From the cell containing the given text, extract its center point as [X, Y] coordinate. 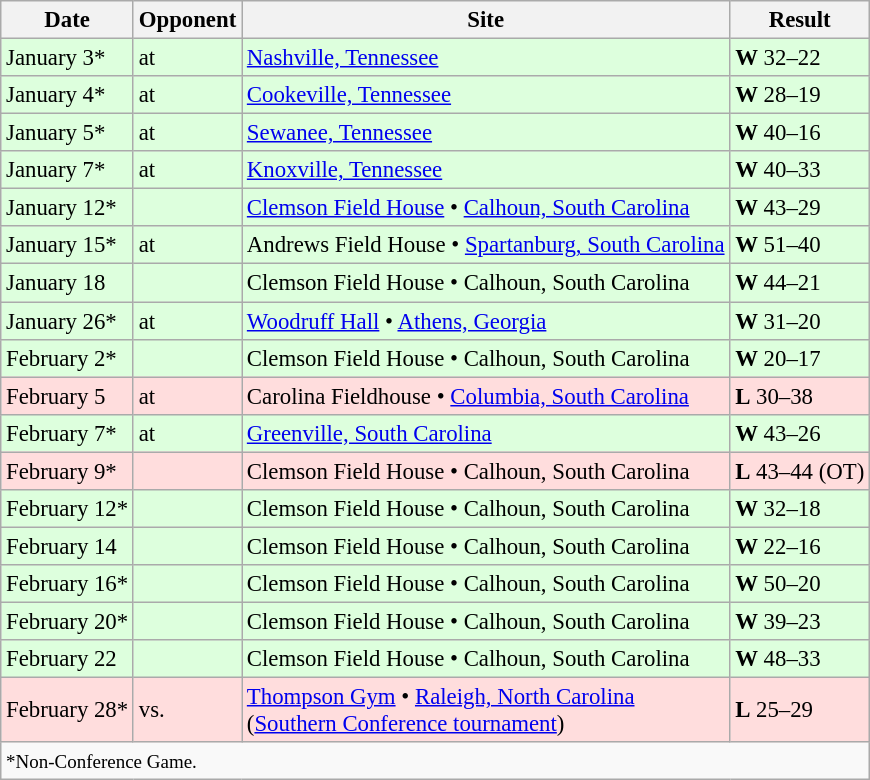
February 22 [68, 659]
February 28* [68, 710]
W 51–40 [800, 245]
W 50–20 [800, 584]
January 26* [68, 321]
Date [68, 20]
L 25–29 [800, 710]
Knoxville, Tennessee [486, 170]
January 7* [68, 170]
W 31–20 [800, 321]
Sewanee, Tennessee [486, 133]
Carolina Fieldhouse • Columbia, South Carolina [486, 396]
January 5* [68, 133]
Opponent [187, 20]
Nashville, Tennessee [486, 58]
February 9* [68, 471]
L 30–38 [800, 396]
Woodruff Hall • Athens, Georgia [486, 321]
January 4* [68, 95]
W 22–16 [800, 546]
February 16* [68, 584]
vs. [187, 710]
January 12* [68, 208]
W 28–19 [800, 95]
W 32–18 [800, 509]
Greenville, South Carolina [486, 433]
February 20* [68, 621]
Andrews Field House • Spartanburg, South Carolina [486, 245]
February 14 [68, 546]
January 18 [68, 283]
W 43–29 [800, 208]
February 2* [68, 358]
W 43–26 [800, 433]
Site [486, 20]
W 44–21 [800, 283]
W 40–16 [800, 133]
February 12* [68, 509]
January 15* [68, 245]
W 40–33 [800, 170]
Result [800, 20]
February 7* [68, 433]
W 39–23 [800, 621]
Cookeville, Tennessee [486, 95]
L 43–44 (OT) [800, 471]
February 5 [68, 396]
W 20–17 [800, 358]
January 3* [68, 58]
Thompson Gym • Raleigh, North Carolina(Southern Conference tournament) [486, 710]
W 48–33 [800, 659]
W 32–22 [800, 58]
*Non-Conference Game. [436, 761]
